Capture the cell that displays the provided text and extract its (x, y) central coordinate. 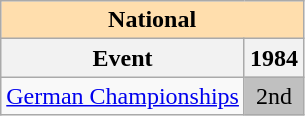
German Championships (123, 96)
National (152, 20)
1984 (274, 58)
Event (123, 58)
2nd (274, 96)
